Find where the given text appears and provide that cell's center as (X, Y) coordinate. 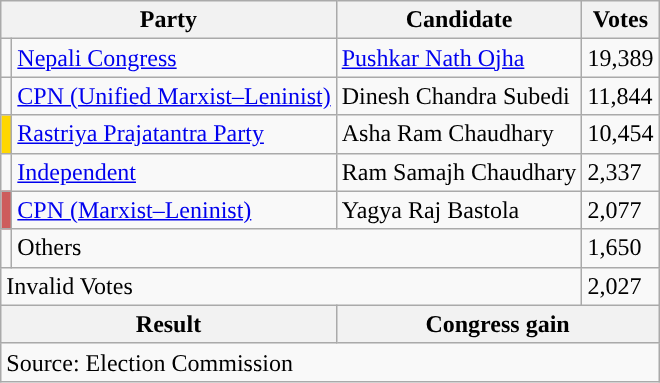
Source: Election Commission (330, 362)
10,454 (620, 134)
2,337 (620, 172)
Independent (174, 172)
Yagya Raj Bastola (459, 210)
Candidate (459, 20)
Nepali Congress (174, 58)
Dinesh Chandra Subedi (459, 96)
Party (168, 20)
Result (168, 324)
1,650 (620, 248)
2,077 (620, 210)
CPN (Marxist–Leninist) (174, 210)
Rastriya Prajatantra Party (174, 134)
Pushkar Nath Ojha (459, 58)
Asha Ram Chaudhary (459, 134)
2,027 (620, 286)
Others (297, 248)
Congress gain (498, 324)
19,389 (620, 58)
Ram Samajh Chaudhary (459, 172)
Votes (620, 20)
11,844 (620, 96)
CPN (Unified Marxist–Leninist) (174, 96)
Invalid Votes (292, 286)
